Scan for the cell matching the given text and deliver its [x, y] coordinate at center. 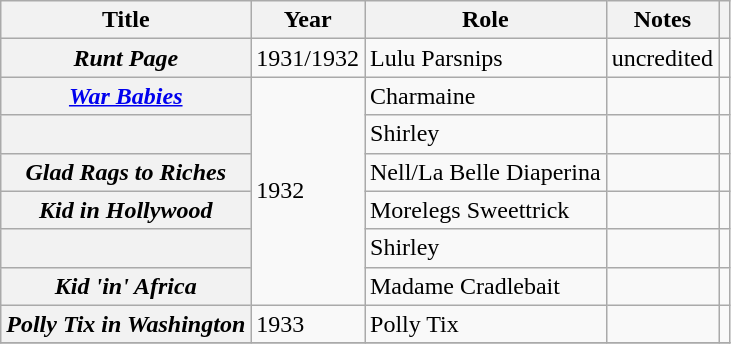
Notes [662, 20]
Lulu Parsnips [485, 58]
Morelegs Sweettrick [485, 210]
Year [308, 20]
uncredited [662, 58]
Kid in Hollywood [126, 210]
Title [126, 20]
Polly Tix [485, 324]
Nell/La Belle Diaperina [485, 172]
Madame Cradlebait [485, 286]
Role [485, 20]
Polly Tix in Washington [126, 324]
War Babies [126, 96]
Kid 'in' Africa [126, 286]
1931/1932 [308, 58]
1932 [308, 191]
1933 [308, 324]
Runt Page [126, 58]
Charmaine [485, 96]
Glad Rags to Riches [126, 172]
